Scan for the cell matching the given text and deliver its [x, y] coordinate at center. 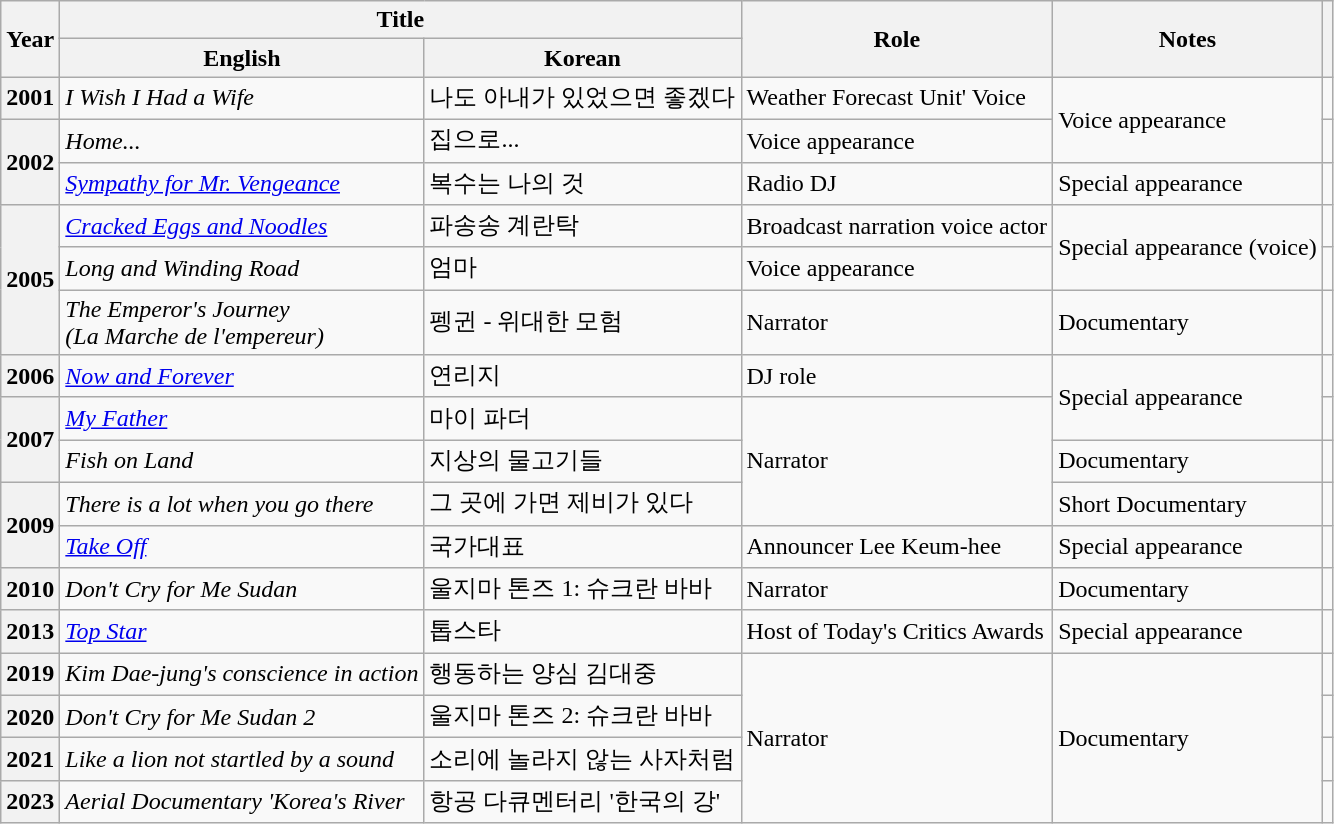
Home... [242, 140]
Don't Cry for Me Sudan [242, 590]
2006 [30, 376]
2021 [30, 760]
2020 [30, 716]
2002 [30, 162]
국가대표 [582, 546]
The Emperor's Journey(La Marche de l'empereur) [242, 322]
Don't Cry for Me Sudan 2 [242, 716]
집으로... [582, 140]
연리지 [582, 376]
2007 [30, 440]
English [242, 58]
There is a lot when you go there [242, 504]
Weather Forecast Unit' Voice [897, 98]
Long and Winding Road [242, 268]
Fish on Land [242, 462]
파송송 계란탁 [582, 226]
2009 [30, 524]
Role [897, 39]
Host of Today's Critics Awards [897, 632]
Short Documentary [1188, 504]
Radio DJ [897, 184]
Aerial Documentary 'Korea's River [242, 802]
소리에 놀라지 않는 사자처럼 [582, 760]
마이 파더 [582, 418]
DJ role [897, 376]
2001 [30, 98]
Korean [582, 58]
항공 다큐멘터리 '한국의 강' [582, 802]
Cracked Eggs and Noodles [242, 226]
복수는 나의 것 [582, 184]
2010 [30, 590]
울지마 톤즈 2: 슈크란 바바 [582, 716]
Now and Forever [242, 376]
2023 [30, 802]
그 곳에 가면 제비가 있다 [582, 504]
톱스타 [582, 632]
Take Off [242, 546]
엄마 [582, 268]
2013 [30, 632]
Title [400, 20]
Broadcast narration voice actor [897, 226]
Like a lion not startled by a sound [242, 760]
Year [30, 39]
2019 [30, 674]
Top Star [242, 632]
Announcer Lee Keum-hee [897, 546]
Sympathy for Mr. Vengeance [242, 184]
행동하는 양심 김대중 [582, 674]
Special appearance (voice) [1188, 248]
My Father [242, 418]
울지마 톤즈 1: 슈크란 바바 [582, 590]
펭귄 - 위대한 모험 [582, 322]
나도 아내가 있었으면 좋겠다 [582, 98]
지상의 물고기들 [582, 462]
2005 [30, 280]
Kim Dae-jung's conscience in action [242, 674]
I Wish I Had a Wife [242, 98]
Notes [1188, 39]
